Detect which cell encompasses the target text, then output its (x, y) center coordinate. 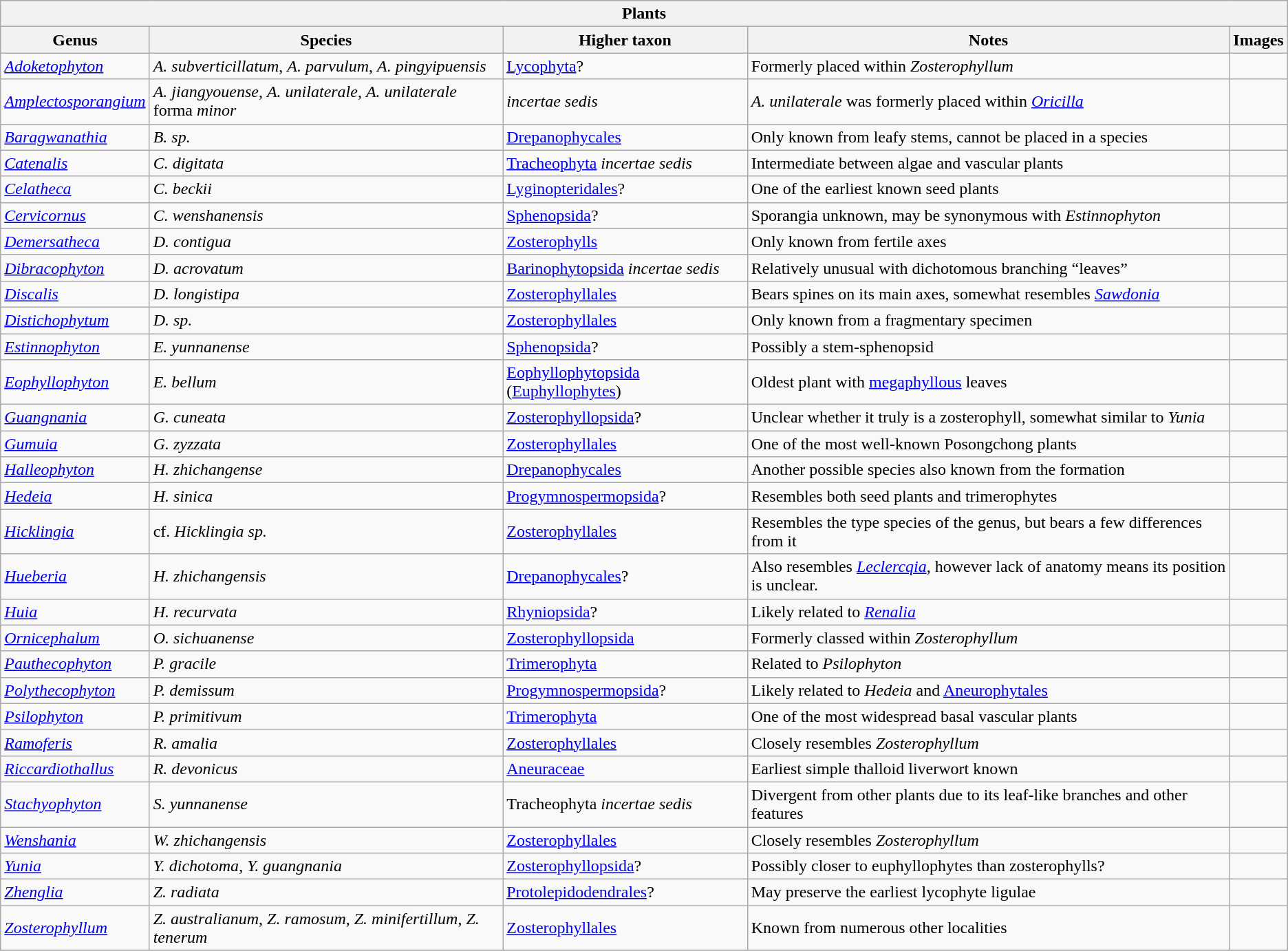
Formerly placed within Zosterophyllum (988, 66)
Only known from a fragmentary specimen (988, 320)
Ornicephalum (75, 638)
Baragwanathia (75, 137)
B. sp. (326, 137)
D. contigua (326, 242)
R. devonicus (326, 769)
Eophyllophytopsida (Euphyllophytes) (625, 383)
Lyginopteridales? (625, 189)
Zosterophyllum (75, 928)
Another possible species also known from the formation (988, 470)
C. digitata (326, 163)
Possibly a stem-sphenopsid (988, 346)
P. primitivum (326, 716)
Estinnophyton (75, 346)
E. yunnanense (326, 346)
Zosterophylls (625, 242)
Only known from fertile axes (988, 242)
S. yunnanense (326, 804)
Genus (75, 40)
Z. australianum, Z. ramosum, Z. minifertillum, Z. tenerum (326, 928)
Oldest plant with megaphyllous leaves (988, 383)
Formerly classed within Zosterophyllum (988, 638)
Yunia (75, 866)
P. gracile (326, 664)
Huia (75, 612)
D. acrovatum (326, 268)
Cervicornus (75, 215)
Sporangia unknown, may be synonymous with Estinnophyton (988, 215)
Hedeia (75, 496)
Y. dichotoma, Y. guangnania (326, 866)
Zhenglia (75, 893)
Hueberia (75, 577)
Intermediate between algae and vascular plants (988, 163)
A. unilaterale was formerly placed within Oricilla (988, 102)
G. zyzzata (326, 444)
Plants (644, 14)
Images (1258, 40)
Demersatheca (75, 242)
G. cuneata (326, 418)
Adoketophyton (75, 66)
Halleophyton (75, 470)
Stachyophyton (75, 804)
Likely related to Hedeia and Aneurophytales (988, 690)
One of the most well-known Posongchong plants (988, 444)
Dibracophyton (75, 268)
Divergent from other plants due to its leaf-like branches and other features (988, 804)
E. bellum (326, 383)
H. sinica (326, 496)
Protolepidodendrales? (625, 893)
Related to Psilophyton (988, 664)
Hicklingia (75, 531)
O. sichuanense (326, 638)
Guangnania (75, 418)
D. longistipa (326, 294)
Aneuraceae (625, 769)
Distichophytum (75, 320)
Psilophyton (75, 716)
Discalis (75, 294)
Resembles both seed plants and trimerophytes (988, 496)
Catenalis (75, 163)
C. wenshanensis (326, 215)
Possibly closer to euphyllophytes than zosterophylls? (988, 866)
D. sp. (326, 320)
Wenshania (75, 840)
Species (326, 40)
H. zhichangense (326, 470)
Z. radiata (326, 893)
Likely related to Renalia (988, 612)
May preserve the earliest lycophyte ligulae (988, 893)
A. jiangyouense, A. unilaterale, A. unilaterale forma minor (326, 102)
H. recurvata (326, 612)
H. zhichangensis (326, 577)
cf. Hicklingia sp. (326, 531)
C. beckii (326, 189)
Earliest simple thalloid liverwort known (988, 769)
Celatheca (75, 189)
Unclear whether it truly is a zosterophyll, somewhat similar to Yunia (988, 418)
Bears spines on its main axes, somewhat resembles Sawdonia (988, 294)
Amplectosporangium (75, 102)
Riccardiothallus (75, 769)
Higher taxon (625, 40)
Relatively unusual with dichotomous branching “leaves” (988, 268)
Barinophytopsida incertae sedis (625, 268)
Eophyllophyton (75, 383)
Resembles the type species of the genus, but bears a few differences from it (988, 531)
One of the most widespread basal vascular plants (988, 716)
Only known from leafy stems, cannot be placed in a species (988, 137)
Rhyniopsida? (625, 612)
Drepanophycales? (625, 577)
P. demissum (326, 690)
Also resembles Leclercqia, however lack of anatomy means its position is unclear. (988, 577)
Polythecophyton (75, 690)
Known from numerous other localities (988, 928)
A. subverticillatum, A. parvulum, A. pingyipuensis (326, 66)
W. zhichangensis (326, 840)
Zosterophyllopsida (625, 638)
R. amalia (326, 742)
Gumuia (75, 444)
Notes (988, 40)
Lycophyta? (625, 66)
Pauthecophyton (75, 664)
One of the earliest known seed plants (988, 189)
Ramoferis (75, 742)
incertae sedis (625, 102)
